From the cell containing the given text, extract its center point as (x, y) coordinate. 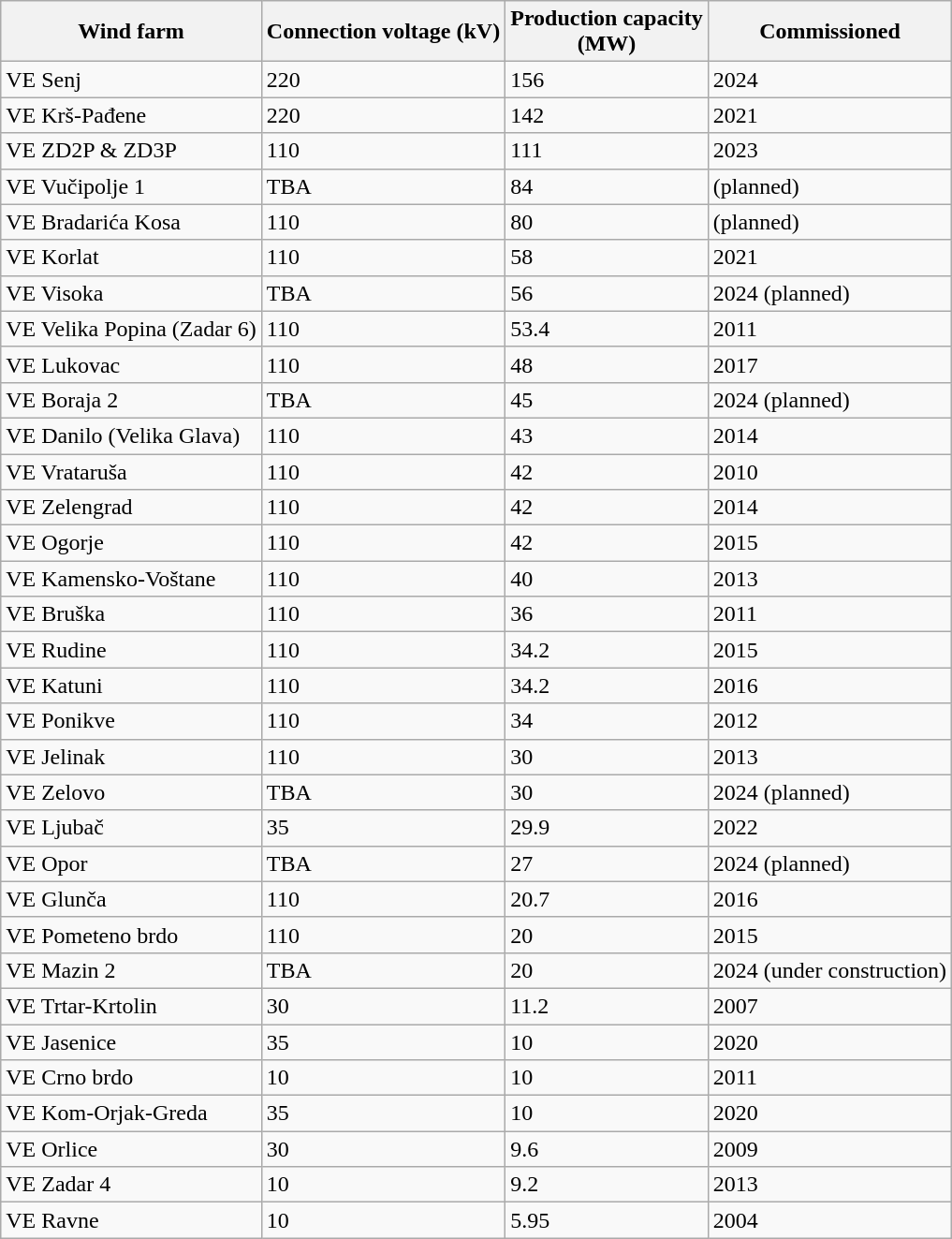
58 (607, 258)
45 (607, 400)
142 (607, 115)
111 (607, 151)
VE Zelengrad (131, 508)
VE Pometeno brdo (131, 935)
VE Krš-Pađene (131, 115)
43 (607, 435)
VE Bradarića Kosa (131, 222)
VE Vrataruša (131, 471)
VE Senj (131, 80)
VE Zelovo (131, 792)
VE Bruška (131, 614)
VE Jelinak (131, 757)
VE Korlat (131, 258)
VE Mazin 2 (131, 970)
36 (607, 614)
VE Ravne (131, 1220)
VE Visoka (131, 293)
2012 (829, 721)
Wind farm (131, 32)
Connection voltage (kV) (383, 32)
53.4 (607, 329)
VE Crno brdo (131, 1078)
VE Katuni (131, 686)
2023 (829, 151)
5.95 (607, 1220)
2007 (829, 1006)
VE Danilo (Velika Glava) (131, 435)
156 (607, 80)
27 (607, 863)
VE Lukovac (131, 364)
VE Boraja 2 (131, 400)
VE ZD2P & ZD3P (131, 151)
2022 (829, 828)
9.2 (607, 1185)
VE Ponikve (131, 721)
VE Vučipolje 1 (131, 186)
20.7 (607, 899)
34 (607, 721)
84 (607, 186)
2017 (829, 364)
2024 (under construction) (829, 970)
VE Glunča (131, 899)
9.6 (607, 1149)
56 (607, 293)
VE Jasenice (131, 1042)
VE Opor (131, 863)
VE Kom-Orjak-Greda (131, 1114)
2010 (829, 471)
VE Trtar-Krtolin (131, 1006)
VE Velika Popina (Zadar 6) (131, 329)
VE Rudine (131, 650)
29.9 (607, 828)
VE Ljubač (131, 828)
VE Orlice (131, 1149)
2024 (829, 80)
48 (607, 364)
2009 (829, 1149)
Commissioned (829, 32)
VE Kamensko-Voštane (131, 579)
40 (607, 579)
VE Ogorje (131, 543)
80 (607, 222)
VE Zadar 4 (131, 1185)
2004 (829, 1220)
Production capacity(MW) (607, 32)
11.2 (607, 1006)
